Detect which cell encompasses the target text, then output its (X, Y) center coordinate. 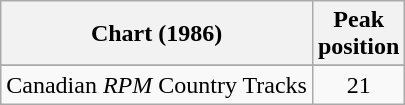
Canadian RPM Country Tracks (157, 85)
Chart (1986) (157, 34)
Peakposition (358, 34)
21 (358, 85)
